Scan for the cell matching the given text and deliver its [X, Y] coordinate at center. 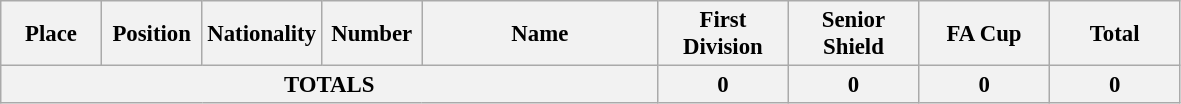
Place [52, 34]
Position [152, 34]
FA Cup [984, 34]
Nationality [262, 34]
Number [372, 34]
TOTALS [330, 85]
Senior Shield [854, 34]
First Division [724, 34]
Total [1114, 34]
Name [540, 34]
